Return the (x, y) coordinate for the center point of the cell that contains the specified text.  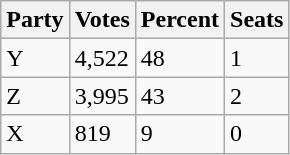
Votes (102, 20)
Seats (257, 20)
4,522 (102, 58)
0 (257, 134)
Z (35, 96)
1 (257, 58)
2 (257, 96)
43 (180, 96)
819 (102, 134)
X (35, 134)
Percent (180, 20)
48 (180, 58)
3,995 (102, 96)
Y (35, 58)
Party (35, 20)
9 (180, 134)
